Extract the (x, y) coordinate from the center of the cell holding the provided text.  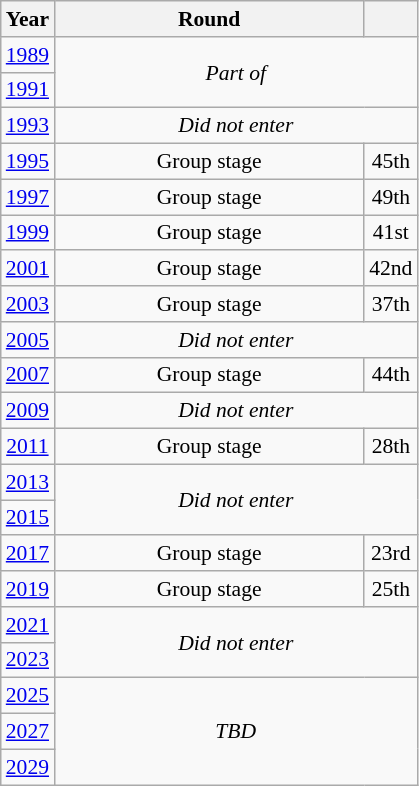
1997 (28, 197)
Round (209, 19)
2015 (28, 518)
Part of (236, 72)
2003 (28, 304)
1989 (28, 55)
37th (390, 304)
2021 (28, 625)
45th (390, 162)
2005 (28, 340)
2023 (28, 660)
23rd (390, 554)
2019 (28, 589)
44th (390, 375)
TBD (236, 732)
41st (390, 233)
2001 (28, 269)
1999 (28, 233)
28th (390, 447)
2011 (28, 447)
1995 (28, 162)
1991 (28, 90)
2009 (28, 411)
2029 (28, 767)
2007 (28, 375)
2017 (28, 554)
42nd (390, 269)
2013 (28, 482)
2027 (28, 732)
25th (390, 589)
Year (28, 19)
2025 (28, 696)
49th (390, 197)
1993 (28, 126)
